Detect which cell encompasses the target text, then output its (X, Y) center coordinate. 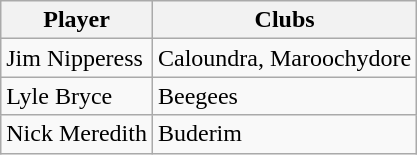
Caloundra, Maroochydore (284, 58)
Jim Nipperess (77, 58)
Buderim (284, 134)
Beegees (284, 96)
Lyle Bryce (77, 96)
Nick Meredith (77, 134)
Player (77, 20)
Clubs (284, 20)
